Determine the [X, Y] coordinate at the center of the cell enclosing the given text.  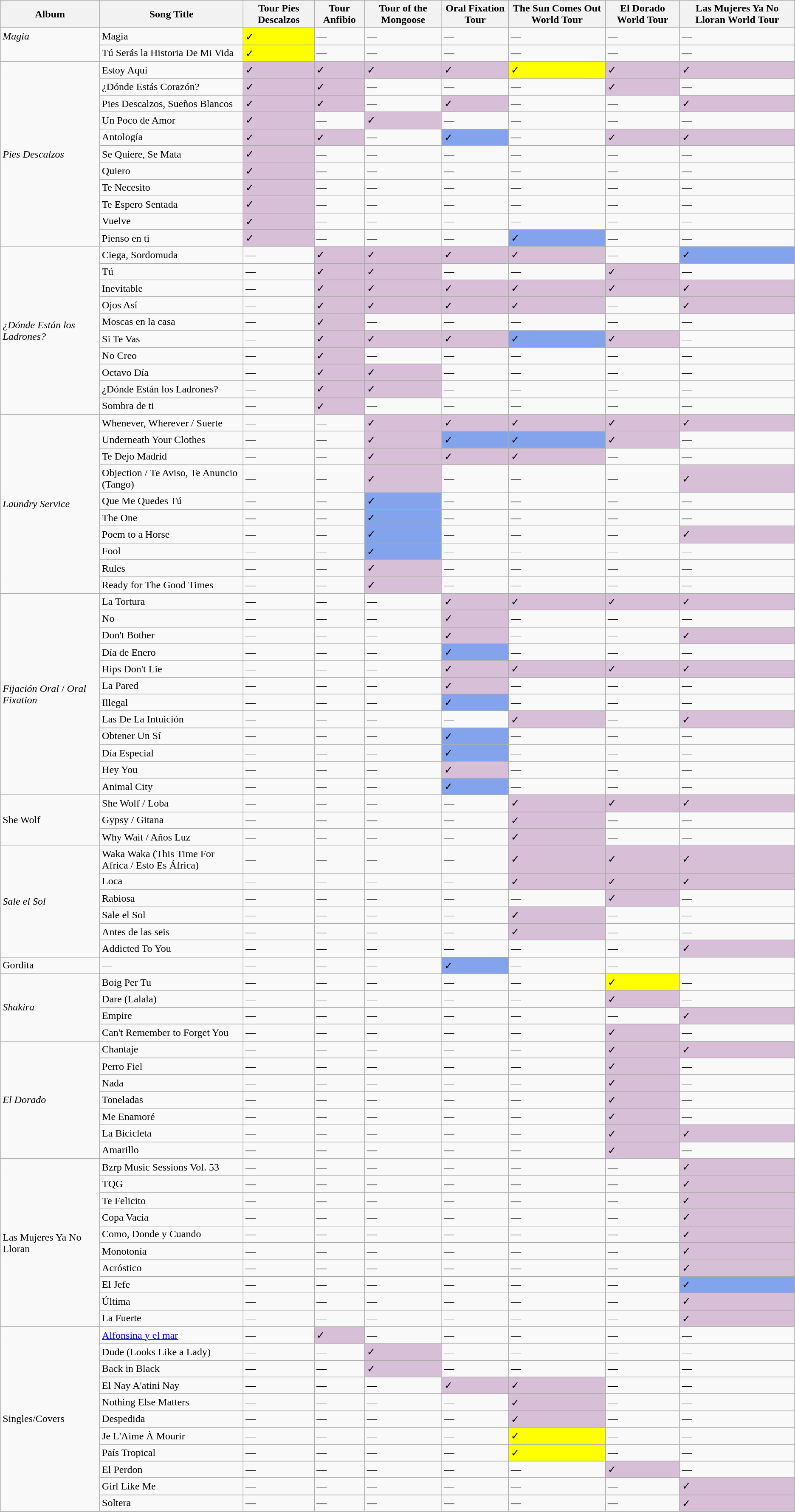
No [172, 618]
El Perdon [172, 1470]
Moscas en la casa [172, 322]
Back in Black [172, 1369]
Sombra de ti [172, 406]
Shakira [50, 1007]
TQG [172, 1184]
Whenever, Wherever / Suerte [172, 423]
La Fuerte [172, 1318]
Que Me Quedes Tú [172, 501]
Despedida [172, 1419]
Inevitable [172, 288]
Tour Anfibio [340, 14]
Octavo Día [172, 372]
Quiero [172, 171]
Vuelve [172, 221]
El Dorado World Tour [642, 14]
Acróstico [172, 1268]
El Nay A'atini Nay [172, 1385]
Dare (Lalala) [172, 999]
Pies Descalzos [50, 154]
Ciega, Sordomuda [172, 255]
Nada [172, 1083]
The One [172, 518]
Soltera [172, 1503]
Se Quiere, Se Mata [172, 154]
Un Poco de Amor [172, 121]
Amarillo [172, 1150]
Girl Like Me [172, 1487]
Animal City [172, 787]
Pies Descalzos, Sueños Blancos [172, 104]
Toneladas [172, 1100]
Ojos Así [172, 305]
Me Enamoré [172, 1117]
Las Mujeres Ya No Lloran [50, 1243]
¿Dónde Estás Corazón? [172, 87]
Te Dejo Madrid [172, 457]
Boig Per Tu [172, 982]
Album [50, 14]
Gypsy / Gitana [172, 820]
Día de Enero [172, 652]
Don't Bother [172, 635]
Poem to a Horse [172, 535]
The Sun Comes Out World Tour [557, 14]
Las Mujeres Ya No Lloran World Tour [737, 14]
Antes de las seis [172, 932]
Última [172, 1301]
Dude (Looks Like a Lady) [172, 1352]
Alfonsina y el mar [172, 1335]
Fijación Oral / Oral Fixation [50, 694]
Copa Vacía [172, 1218]
Tú [172, 272]
Las De La Intuición [172, 719]
Loca [172, 881]
Why Wait / Años Luz [172, 837]
Underneath Your Clothes [172, 440]
She Wolf [50, 821]
La Tortura [172, 602]
Gordita [50, 965]
Addicted To You [172, 949]
Objection / Te Aviso, Te Anuncio (Tango) [172, 478]
Perro Fiel [172, 1066]
Estoy Aquí [172, 70]
Rabiosa [172, 898]
País Tropical [172, 1453]
Singles/Covers [50, 1419]
Waka Waka (This Time For Africa / Esto Es África) [172, 859]
Illegal [172, 702]
Monotonía [172, 1251]
Empire [172, 1016]
Obtener Un Sí [172, 736]
Hips Don't Lie [172, 669]
Te Felicito [172, 1201]
No Creo [172, 356]
Can't Remember to Forget You [172, 1032]
Nothing Else Matters [172, 1402]
El Dorado [50, 1100]
Je L'Aime À Mourir [172, 1436]
Laundry Service [50, 504]
Hey You [172, 770]
Te Necesito [172, 188]
Rules [172, 568]
Chantaje [172, 1049]
Fool [172, 551]
Tú Serás la Historia De Mi Vida [172, 53]
Tour of the Mongoose [403, 14]
La Pared [172, 686]
Tour Pies Descalzos [279, 14]
Bzrp Music Sessions Vol. 53 [172, 1167]
El Jefe [172, 1285]
Como, Donde y Cuando [172, 1234]
Te Espero Sentada [172, 204]
Si Te Vas [172, 339]
Antología [172, 137]
Oral Fixation Tour [475, 14]
She Wolf / Loba [172, 804]
La Bicicleta [172, 1134]
Pienso en ti [172, 238]
Día Especial [172, 753]
Ready for The Good Times [172, 585]
Song Title [172, 14]
